Provide the [x, y] coordinate of the cell's center where the given text is located.  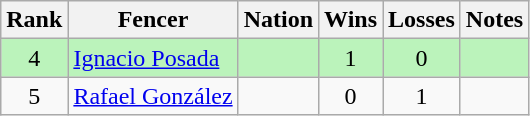
Rafael González [153, 96]
Losses [422, 20]
Notes [494, 20]
Nation [278, 20]
Wins [351, 20]
Fencer [153, 20]
4 [34, 58]
Rank [34, 20]
5 [34, 96]
Ignacio Posada [153, 58]
